From the cell containing the given text, extract its center point as (x, y) coordinate. 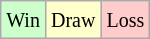
Win (24, 20)
Loss (126, 20)
Draw (72, 20)
